From the cell containing the given text, extract its center point as [x, y] coordinate. 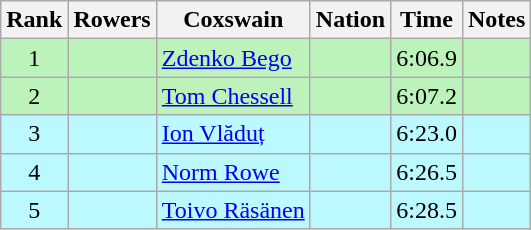
1 [34, 58]
6:23.0 [427, 134]
Coxswain [233, 20]
Rowers [112, 20]
6:26.5 [427, 172]
Ion Vlăduț [233, 134]
2 [34, 96]
Zdenko Bego [233, 58]
3 [34, 134]
5 [34, 210]
Rank [34, 20]
Tom Chessell [233, 96]
Nation [350, 20]
Notes [496, 20]
6:06.9 [427, 58]
Toivo Räsänen [233, 210]
4 [34, 172]
6:28.5 [427, 210]
Norm Rowe [233, 172]
6:07.2 [427, 96]
Time [427, 20]
